Locate the cell with the specified text and output its (X, Y) center coordinate. 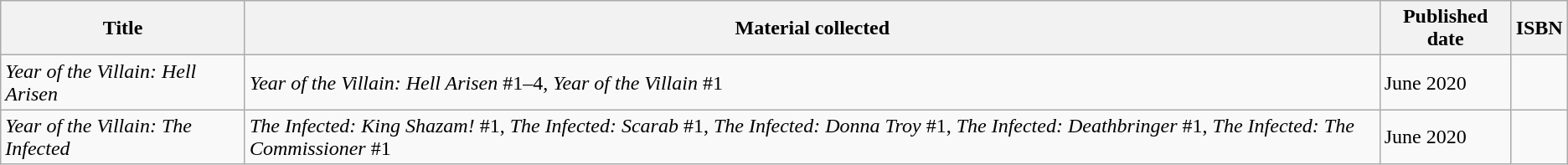
Year of the Villain: Hell Arisen #1–4, Year of the Villain #1 (812, 82)
Published date (1446, 28)
Year of the Villain: The Infected (123, 137)
Year of the Villain: Hell Arisen (123, 82)
The Infected: King Shazam! #1, The Infected: Scarab #1, The Infected: Donna Troy #1, The Infected: Deathbringer #1, The Infected: The Commissioner #1 (812, 137)
ISBN (1540, 28)
Title (123, 28)
Material collected (812, 28)
